Return the [X, Y] coordinate for the center point of the cell that contains the specified text.  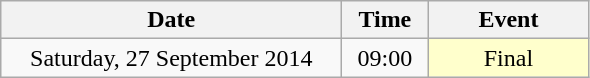
09:00 [385, 58]
Final [508, 58]
Time [385, 20]
Date [172, 20]
Event [508, 20]
Saturday, 27 September 2014 [172, 58]
